Identify which cell holds the provided text, then report its (x, y) central coordinate. 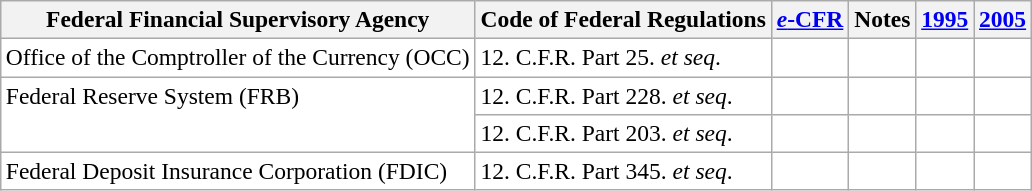
12. C.F.R. Part 25. et seq. (623, 57)
Federal Financial Supervisory Agency (238, 19)
e-CFR (810, 19)
12. C.F.R. Part 345. et seq. (623, 171)
Federal Deposit Insurance Corporation (FDIC) (238, 171)
Notes (882, 19)
Federal Reserve System (FRB) (238, 114)
Office of the Comptroller of the Currency (OCC) (238, 57)
12. C.F.R. Part 203. et seq. (623, 133)
Code of Federal Regulations (623, 19)
12. C.F.R. Part 228. et seq. (623, 95)
1995 (945, 19)
2005 (1003, 19)
